Find where the given text appears and provide that cell's center as (x, y) coordinate. 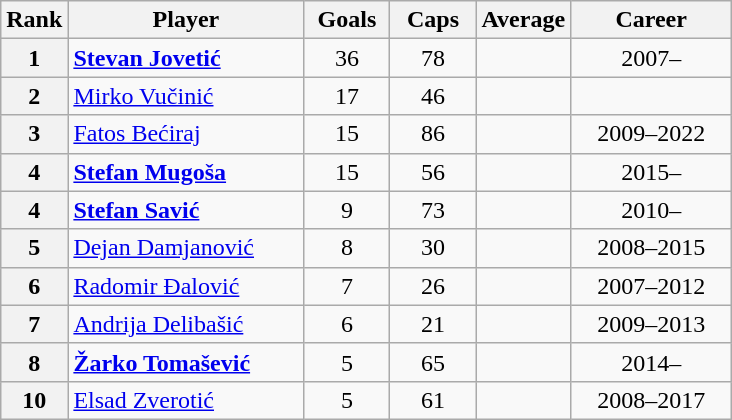
2 (34, 96)
Dejan Damjanović (186, 248)
3 (34, 134)
86 (433, 134)
2009–2013 (652, 324)
Rank (34, 20)
2015– (652, 172)
46 (433, 96)
56 (433, 172)
9 (347, 210)
2008–2015 (652, 248)
61 (433, 400)
Stevan Jovetić (186, 58)
Žarko Tomašević (186, 362)
73 (433, 210)
21 (433, 324)
Player (186, 20)
Stefan Savić (186, 210)
26 (433, 286)
Elsad Zverotić (186, 400)
Andrija Delibašić (186, 324)
1 (34, 58)
2009–2022 (652, 134)
Goals (347, 20)
65 (433, 362)
Career (652, 20)
Fatos Bećiraj (186, 134)
Radomir Đalović (186, 286)
10 (34, 400)
Mirko Vučinić (186, 96)
30 (433, 248)
2008–2017 (652, 400)
2007–2012 (652, 286)
2007– (652, 58)
78 (433, 58)
17 (347, 96)
Average (524, 20)
Stefan Mugoša (186, 172)
2014– (652, 362)
2010– (652, 210)
Caps (433, 20)
36 (347, 58)
